Return [x, y] of the center of cell containing provided text 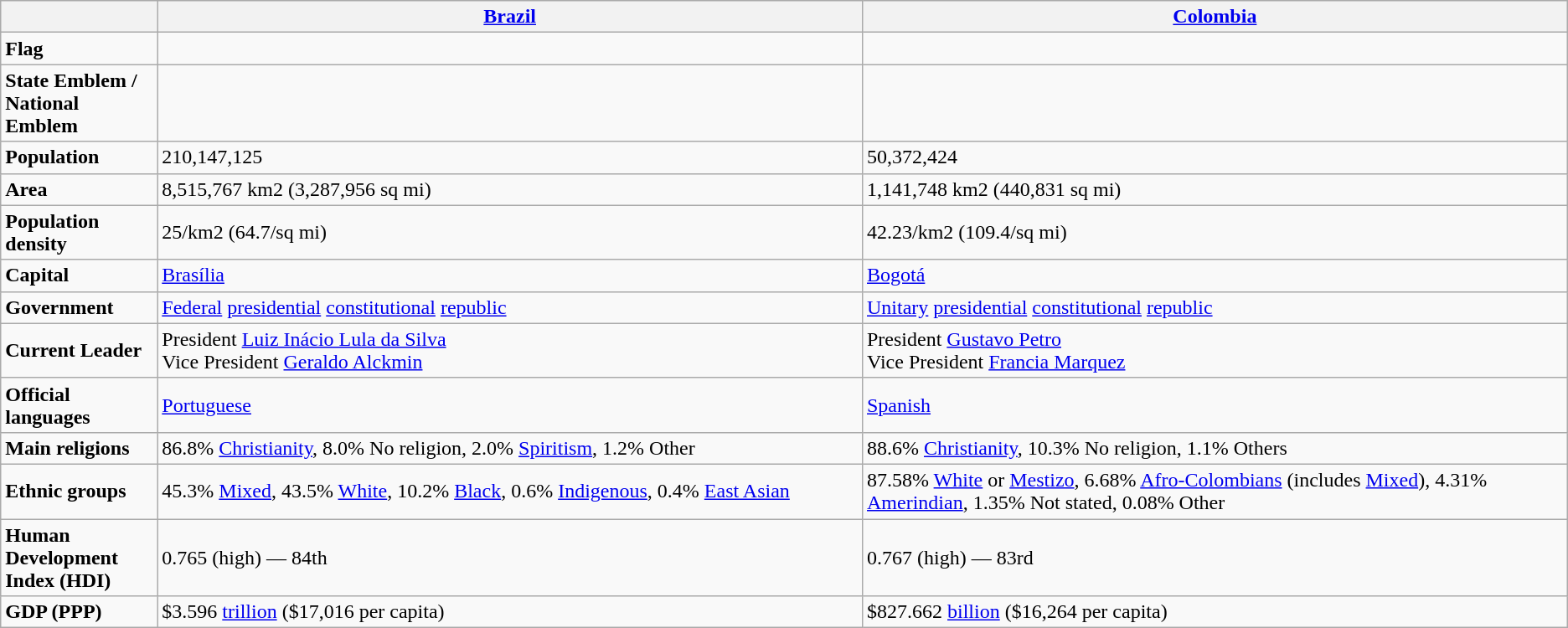
88.6% Christianity, 10.3% No religion, 1.1% Others [1215, 448]
Federal presidential constitutional republic [510, 307]
Current Leader [79, 350]
Main religions [79, 448]
Spanish [1215, 405]
Capital [79, 275]
$3.596 trillion ($17,016 per capita) [510, 612]
Brasília [510, 275]
President Gustavo Petro Vice President Francia Marquez [1215, 350]
45.3% Mixed, 43.5% White, 10.2% Black, 0.6% Indigenous, 0.4% East Asian [510, 491]
GDP (PPP) [79, 612]
0.767 (high) — 83rd [1215, 558]
Human Development Index (HDI) [79, 558]
Population [79, 157]
$827.662 billion ($16,264 per capita) [1215, 612]
Area [79, 189]
Unitary presidential constitutional republic [1215, 307]
Ethnic groups [79, 491]
Portuguese [510, 405]
President Luiz Inácio Lula da Silva Vice President Geraldo Alckmin [510, 350]
210,147,125 [510, 157]
Flag [79, 49]
Government [79, 307]
42.23/km2 (109.4/sq mi) [1215, 233]
86.8% Christianity, 8.0% No religion, 2.0% Spiritism, 1.2% Other [510, 448]
25/km2 (64.7/sq mi) [510, 233]
0.765 (high) — 84th [510, 558]
87.58% White or Mestizo, 6.68% Afro-Colombians (includes Mixed), 4.31% Amerindian, 1.35% Not stated, 0.08% Other [1215, 491]
8,515,767 km2 (3,287,956 sq mi) [510, 189]
Bogotá [1215, 275]
Brazil [510, 17]
Population density [79, 233]
50,372,424 [1215, 157]
1,141,748 km2 (440,831 sq mi) [1215, 189]
Colombia [1215, 17]
State Emblem / National Emblem [79, 103]
Official languages [79, 405]
